Search for the cell housing the specified text and yield its (x, y) center coordinate. 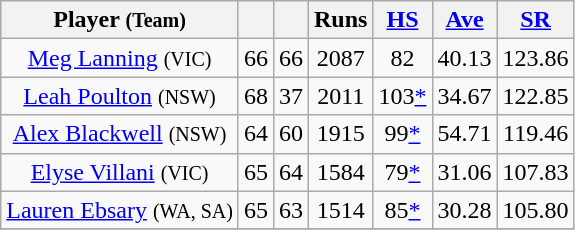
68 (256, 96)
Ave (464, 20)
2011 (341, 96)
2087 (341, 58)
60 (290, 134)
85* (402, 210)
34.67 (464, 96)
Meg Lanning (VIC) (120, 58)
122.85 (536, 96)
Lauren Ebsary (WA, SA) (120, 210)
Runs (341, 20)
103* (402, 96)
63 (290, 210)
HS (402, 20)
1584 (341, 172)
Leah Poulton (NSW) (120, 96)
119.46 (536, 134)
40.13 (464, 58)
82 (402, 58)
30.28 (464, 210)
Alex Blackwell (NSW) (120, 134)
1514 (341, 210)
123.86 (536, 58)
54.71 (464, 134)
SR (536, 20)
105.80 (536, 210)
99* (402, 134)
37 (290, 96)
Player (Team) (120, 20)
107.83 (536, 172)
1915 (341, 134)
Elyse Villani (VIC) (120, 172)
79* (402, 172)
31.06 (464, 172)
